Return the [x, y] coordinate for the center point of the cell that contains the specified text.  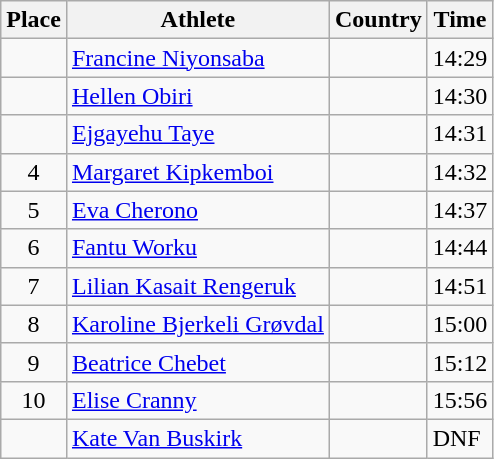
6 [34, 248]
Athlete [198, 20]
Place [34, 20]
8 [34, 324]
15:12 [460, 362]
14:32 [460, 172]
14:30 [460, 96]
14:37 [460, 210]
Eva Cherono [198, 210]
Time [460, 20]
Kate Van Buskirk [198, 438]
Fantu Worku [198, 248]
Elise Cranny [198, 400]
DNF [460, 438]
Francine Niyonsaba [198, 58]
14:44 [460, 248]
5 [34, 210]
15:00 [460, 324]
Beatrice Chebet [198, 362]
Margaret Kipkemboi [198, 172]
9 [34, 362]
4 [34, 172]
15:56 [460, 400]
Country [378, 20]
Ejgayehu Taye [198, 134]
14:29 [460, 58]
Lilian Kasait Rengeruk [198, 286]
10 [34, 400]
Hellen Obiri [198, 96]
14:51 [460, 286]
14:31 [460, 134]
7 [34, 286]
Karoline Bjerkeli Grøvdal [198, 324]
